Pinpoint the cell where the given text exists, returning its [X, Y] midpoint coordinate. 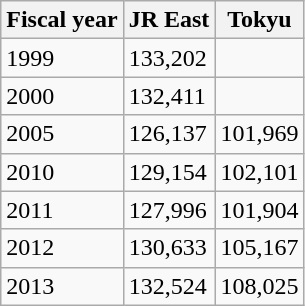
133,202 [169, 58]
2000 [62, 96]
127,996 [169, 210]
2010 [62, 172]
126,137 [169, 134]
129,154 [169, 172]
132,411 [169, 96]
132,524 [169, 286]
108,025 [260, 286]
105,167 [260, 248]
101,904 [260, 210]
Fiscal year [62, 20]
1999 [62, 58]
102,101 [260, 172]
101,969 [260, 134]
2013 [62, 286]
2011 [62, 210]
2012 [62, 248]
130,633 [169, 248]
2005 [62, 134]
JR East [169, 20]
Tokyu [260, 20]
